Scan for the cell matching the given text and deliver its [X, Y] coordinate at center. 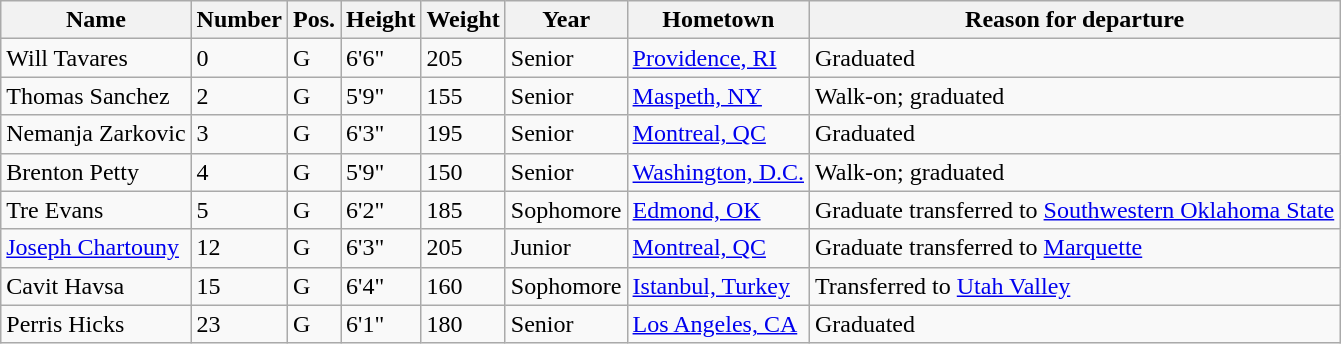
Graduate transferred to Marquette [1075, 248]
Los Angeles, CA [718, 324]
150 [463, 172]
0 [239, 58]
2 [239, 96]
180 [463, 324]
Number [239, 20]
12 [239, 248]
Will Tavares [96, 58]
Maspeth, NY [718, 96]
Height [381, 20]
6'1" [381, 324]
185 [463, 210]
23 [239, 324]
4 [239, 172]
Transferred to Utah Valley [1075, 286]
3 [239, 134]
Junior [566, 248]
Hometown [718, 20]
Nemanja Zarkovic [96, 134]
195 [463, 134]
Name [96, 20]
Reason for departure [1075, 20]
Washington, D.C. [718, 172]
6'4" [381, 286]
Tre Evans [96, 210]
Joseph Chartouny [96, 248]
155 [463, 96]
Thomas Sanchez [96, 96]
5 [239, 210]
Istanbul, Turkey [718, 286]
Weight [463, 20]
Providence, RI [718, 58]
Cavit Havsa [96, 286]
6'2" [381, 210]
6'6" [381, 58]
15 [239, 286]
Edmond, OK [718, 210]
Pos. [314, 20]
Year [566, 20]
Graduate transferred to Southwestern Oklahoma State [1075, 210]
Perris Hicks [96, 324]
160 [463, 286]
Brenton Petty [96, 172]
